Detect which cell encompasses the target text, then output its [x, y] center coordinate. 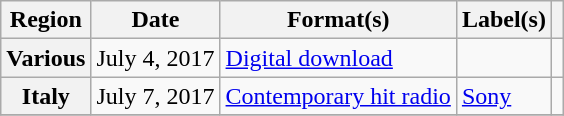
Digital download [338, 58]
Region [46, 20]
Contemporary hit radio [338, 96]
Format(s) [338, 20]
Sony [504, 96]
Date [156, 20]
Label(s) [504, 20]
July 4, 2017 [156, 58]
Various [46, 58]
July 7, 2017 [156, 96]
Italy [46, 96]
